Find where the given text appears and provide that cell's center as [X, Y] coordinate. 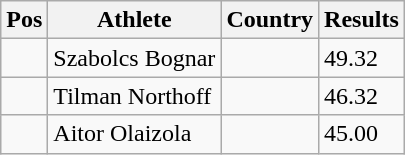
Pos [24, 20]
Athlete [134, 20]
Country [270, 20]
49.32 [362, 58]
Aitor Olaizola [134, 134]
Szabolcs Bognar [134, 58]
Tilman Northoff [134, 96]
46.32 [362, 96]
Results [362, 20]
45.00 [362, 134]
